For the text-containing cell, return its midpoint in (X, Y) coordinate format. 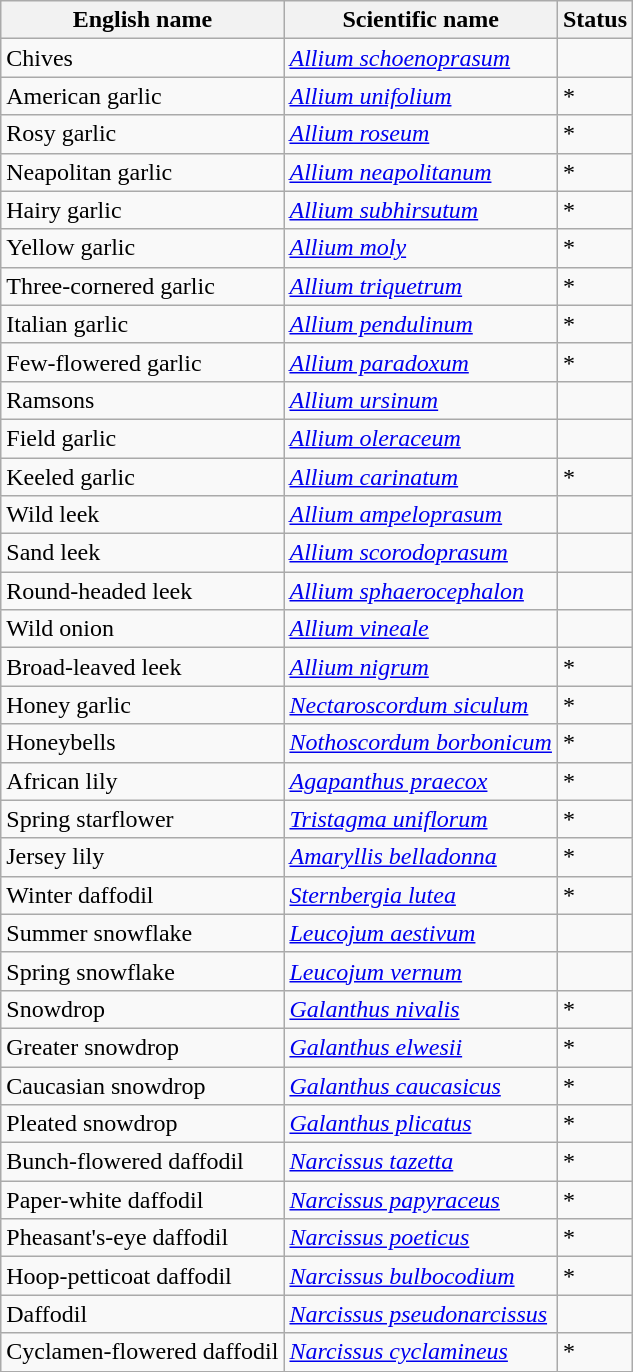
Three-cornered garlic (142, 286)
Amaryllis belladonna (421, 857)
Honey garlic (142, 705)
Allium pendulinum (421, 324)
Galanthus plicatus (421, 1124)
Pheasant's-eye daffodil (142, 1238)
Sternbergia lutea (421, 895)
Nectaroscordum siculum (421, 705)
Wild leek (142, 515)
Allium scorodoprasum (421, 553)
Allium ursinum (421, 400)
Narcissus cyclamineus (421, 1352)
Caucasian snowdrop (142, 1085)
Jersey lily (142, 857)
Narcissus poeticus (421, 1238)
Galanthus elwesii (421, 1047)
Allium oleraceum (421, 438)
Allium carinatum (421, 477)
Allium roseum (421, 134)
Allium moly (421, 248)
Cyclamen-flowered daffodil (142, 1352)
Status (594, 20)
Tristagma uniflorum (421, 819)
Bunch-flowered daffodil (142, 1162)
Agapanthus praecox (421, 781)
Spring snowflake (142, 971)
Galanthus caucasicus (421, 1085)
Allium vineale (421, 629)
Honeybells (142, 743)
Daffodil (142, 1314)
Galanthus nivalis (421, 1009)
Summer snowflake (142, 933)
Wild onion (142, 629)
Field garlic (142, 438)
Sand leek (142, 553)
Narcissus tazetta (421, 1162)
Allium triquetrum (421, 286)
Yellow garlic (142, 248)
Few-flowered garlic (142, 362)
Winter daffodil (142, 895)
Narcissus pseudonarcissus (421, 1314)
English name (142, 20)
Spring starflower (142, 819)
Hoop-petticoat daffodil (142, 1276)
Allium paradoxum (421, 362)
Keeled garlic (142, 477)
Scientific name (421, 20)
Greater snowdrop (142, 1047)
Narcissus papyraceus (421, 1200)
Allium ampeloprasum (421, 515)
Italian garlic (142, 324)
Allium subhirsutum (421, 210)
Chives (142, 58)
Broad-leaved leek (142, 667)
Leucojum vernum (421, 971)
Allium schoenoprasum (421, 58)
Pleated snowdrop (142, 1124)
Allium unifolium (421, 96)
African lily (142, 781)
Nothoscordum borbonicum (421, 743)
Snowdrop (142, 1009)
Rosy garlic (142, 134)
Allium sphaerocephalon (421, 591)
Paper-white daffodil (142, 1200)
Neapolitan garlic (142, 172)
Allium nigrum (421, 667)
Hairy garlic (142, 210)
Allium neapolitanum (421, 172)
Narcissus bulbocodium (421, 1276)
Leucojum aestivum (421, 933)
Round-headed leek (142, 591)
Ramsons (142, 400)
American garlic (142, 96)
